Extract the (X, Y) coordinate from the center of the cell holding the provided text.  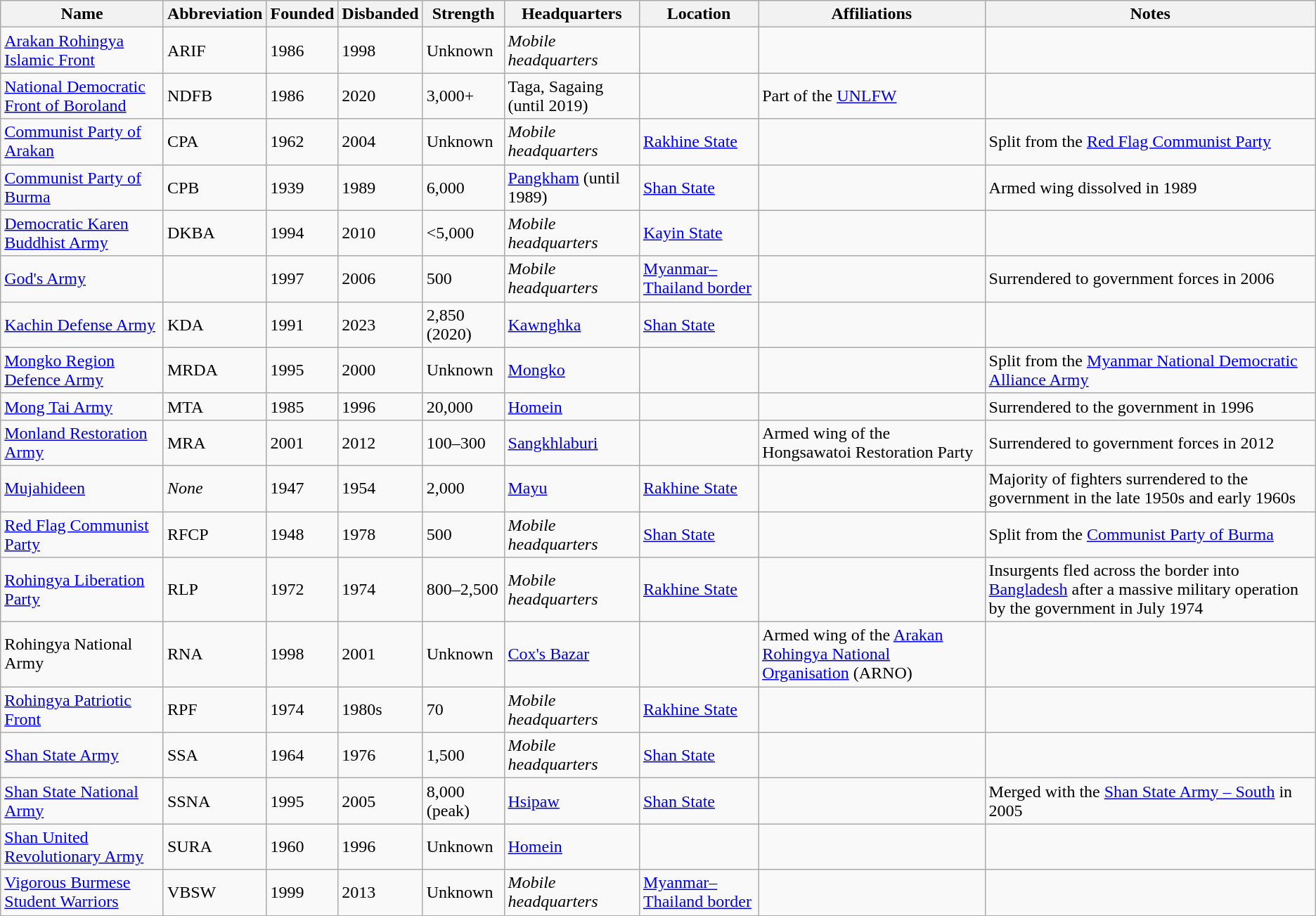
1978 (380, 534)
DKBA (215, 233)
Democratic Karen Buddhist Army (82, 233)
1962 (302, 142)
Merged with the Shan State Army – South in 2005 (1150, 801)
2004 (380, 142)
1991 (302, 325)
Notes (1150, 14)
Armed wing of the Hongsawatoi Restoration Party (872, 443)
70 (463, 710)
Red Flag Communist Party (82, 534)
Kawnghka (572, 325)
CPB (215, 187)
2006 (380, 278)
Split from the Myanmar National Democratic Alliance Army (1150, 370)
RPF (215, 710)
CPA (215, 142)
National Democratic Front of Boroland (82, 96)
SSNA (215, 801)
Surrendered to the government in 1996 (1150, 406)
2005 (380, 801)
2023 (380, 325)
Taga, Sagaing (until 2019) (572, 96)
1985 (302, 406)
1939 (302, 187)
SURA (215, 846)
Rohingya Liberation Party (82, 590)
Mujahideen (82, 488)
3,000+ (463, 96)
Insurgents fled across the border into Bangladesh after a massive military operation by the government in July 1974 (1150, 590)
Disbanded (380, 14)
Mayu (572, 488)
Shan State Army (82, 755)
2,000 (463, 488)
Headquarters (572, 14)
1948 (302, 534)
Split from the Red Flag Communist Party (1150, 142)
Shan United Revolutionary Army (82, 846)
100–300 (463, 443)
Arakan Rohingya Islamic Front (82, 51)
Shan State National Army (82, 801)
Vigorous Burmese Student Warriors (82, 893)
1994 (302, 233)
1947 (302, 488)
God's Army (82, 278)
Cox's Bazar (572, 654)
MTA (215, 406)
800–2,500 (463, 590)
Name (82, 14)
MRDA (215, 370)
ARIF (215, 51)
2012 (380, 443)
Kachin Defense Army (82, 325)
KDA (215, 325)
1972 (302, 590)
Mongko Region Defence Army (82, 370)
1,500 (463, 755)
1960 (302, 846)
2013 (380, 893)
Communist Party of Burma (82, 187)
SSA (215, 755)
Majority of fighters surrendered to the government in the late 1950s and early 1960s (1150, 488)
6,000 (463, 187)
1954 (380, 488)
Mongko (572, 370)
MRA (215, 443)
Communist Party of Arakan (82, 142)
2,850 (2020) (463, 325)
Kayin State (699, 233)
Mong Tai Army (82, 406)
Monland Restoration Army (82, 443)
1980s (380, 710)
RNA (215, 654)
Rohingya National Army (82, 654)
1964 (302, 755)
Hsipaw (572, 801)
<5,000 (463, 233)
Surrendered to government forces in 2006 (1150, 278)
8,000 (peak) (463, 801)
Armed wing dissolved in 1989 (1150, 187)
1976 (380, 755)
NDFB (215, 96)
Surrendered to government forces in 2012 (1150, 443)
Sangkhlaburi (572, 443)
Part of the UNLFW (872, 96)
None (215, 488)
Location (699, 14)
VBSW (215, 893)
Armed wing of the Arakan Rohingya National Organisation (ARNO) (872, 654)
20,000 (463, 406)
Split from the Communist Party of Burma (1150, 534)
Abbreviation (215, 14)
Founded (302, 14)
1999 (302, 893)
2010 (380, 233)
RFCP (215, 534)
Pangkham (until 1989) (572, 187)
Rohingya Patriotic Front (82, 710)
1989 (380, 187)
2000 (380, 370)
1997 (302, 278)
2020 (380, 96)
RLP (215, 590)
Affiliations (872, 14)
Strength (463, 14)
